Search for the cell housing the specified text and yield its [X, Y] center coordinate. 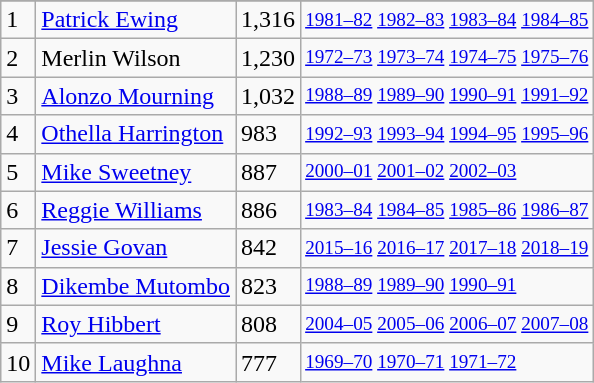
4 [18, 134]
Alonzo Mourning [136, 96]
886 [268, 210]
10 [18, 362]
5 [18, 172]
1992–93 1993–94 1994–95 1995–96 [447, 134]
808 [268, 324]
8 [18, 286]
1972–73 1973–74 1974–75 1975–76 [447, 58]
Othella Harrington [136, 134]
983 [268, 134]
1969–70 1970–71 1971–72 [447, 362]
Patrick Ewing [136, 20]
2015–16 2016–17 2017–18 2018–19 [447, 248]
1981–82 1982–83 1983–84 1984–85 [447, 20]
Mike Laughna [136, 362]
Mike Sweetney [136, 172]
Reggie Williams [136, 210]
9 [18, 324]
1988–89 1989–90 1990–91 [447, 286]
1,230 [268, 58]
1988–89 1989–90 1990–91 1991–92 [447, 96]
Jessie Govan [136, 248]
777 [268, 362]
1983–84 1984–85 1985–86 1986–87 [447, 210]
823 [268, 286]
1,032 [268, 96]
842 [268, 248]
Dikembe Mutombo [136, 286]
7 [18, 248]
1,316 [268, 20]
2004–05 2005–06 2006–07 2007–08 [447, 324]
Roy Hibbert [136, 324]
887 [268, 172]
2 [18, 58]
2000–01 2001–02 2002–03 [447, 172]
1 [18, 20]
6 [18, 210]
Merlin Wilson [136, 58]
3 [18, 96]
